Return [x, y] of the center of cell containing provided text 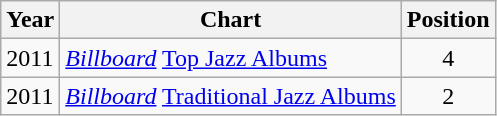
4 [448, 58]
Year [30, 20]
Chart [231, 20]
Billboard Top Jazz Albums [231, 58]
Position [448, 20]
Billboard Traditional Jazz Albums [231, 96]
2 [448, 96]
